Determine the (x, y) coordinate at the center of the cell enclosing the given text.  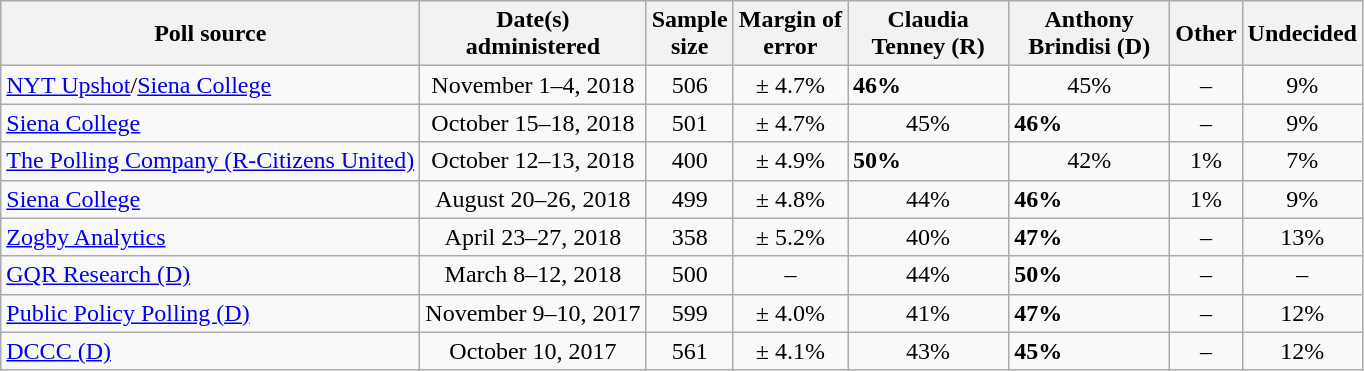
November 1–4, 2018 (533, 85)
± 4.0% (790, 313)
AnthonyBrindisi (D) (1090, 34)
13% (1302, 237)
ClaudiaTenney (R) (928, 34)
October 12–13, 2018 (533, 161)
499 (690, 199)
Poll source (210, 34)
Samplesize (690, 34)
± 4.8% (790, 199)
43% (928, 351)
Date(s)administered (533, 34)
April 23–27, 2018 (533, 237)
Undecided (1302, 34)
561 (690, 351)
599 (690, 313)
± 4.9% (790, 161)
± 5.2% (790, 237)
October 15–18, 2018 (533, 123)
Public Policy Polling (D) (210, 313)
NYT Upshot/Siena College (210, 85)
Other (1206, 34)
GQR Research (D) (210, 275)
DCCC (D) (210, 351)
400 (690, 161)
41% (928, 313)
August 20–26, 2018 (533, 199)
November 9–10, 2017 (533, 313)
The Polling Company (R-Citizens United) (210, 161)
7% (1302, 161)
Zogby Analytics (210, 237)
42% (1090, 161)
March 8–12, 2018 (533, 275)
40% (928, 237)
October 10, 2017 (533, 351)
± 4.1% (790, 351)
500 (690, 275)
501 (690, 123)
Margin oferror (790, 34)
358 (690, 237)
506 (690, 85)
